Locate the cell with the specified text and output its (x, y) center coordinate. 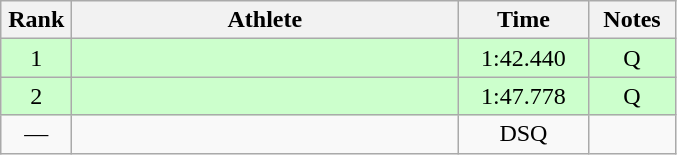
— (36, 134)
1:42.440 (524, 58)
1:47.778 (524, 96)
Rank (36, 20)
DSQ (524, 134)
1 (36, 58)
Athlete (265, 20)
2 (36, 96)
Time (524, 20)
Notes (632, 20)
